Return (x, y) of the center of cell containing provided text 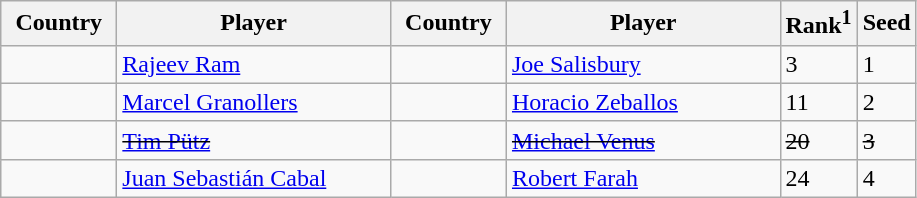
Seed (886, 24)
11 (818, 102)
2 (886, 102)
Rank1 (818, 24)
Joe Salisbury (643, 64)
Marcel Granollers (254, 102)
Horacio Zeballos (643, 102)
20 (818, 140)
1 (886, 64)
Robert Farah (643, 178)
4 (886, 178)
Juan Sebastián Cabal (254, 178)
Rajeev Ram (254, 64)
Michael Venus (643, 140)
Tim Pütz (254, 140)
24 (818, 178)
